Determine the [X, Y] coordinate at the center of the cell enclosing the given text.  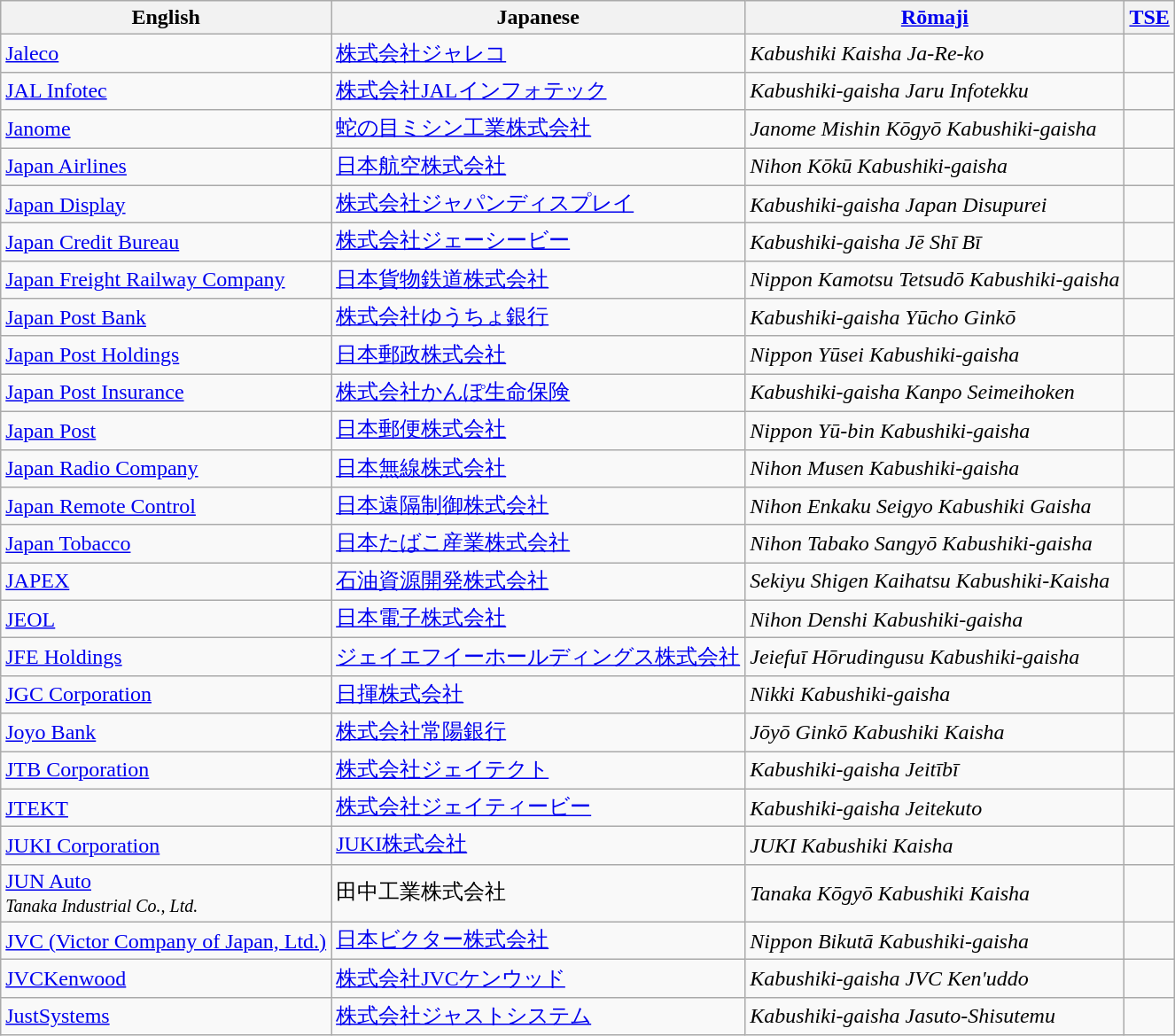
Kabushiki-gaisha Jeitekuto [935, 808]
JustSystems [167, 1016]
Japan Radio Company [167, 468]
株式会社ジェイティービー [539, 808]
日本郵便株式会社 [539, 431]
ジェイエフイーホールディングス株式会社 [539, 658]
Kabushiki-gaisha Japan Disupurei [935, 204]
株式会社かんぽ生命保険 [539, 393]
Joyo Bank [167, 732]
株式会社ジェーシービー [539, 243]
Japan Post Bank [167, 317]
JAPEX [167, 581]
Kabushiki-gaisha Jē Shī Bī [935, 243]
Nihon Kōkū Kabushiki-gaisha [935, 167]
Nippon Yū-bin Kabushiki-gaisha [935, 431]
株式会社ジェイテクト [539, 771]
Kabushiki-gaisha Kanpo Seimeihoken [935, 393]
English [167, 18]
Kabushiki-gaisha JVC Ken'uddo [935, 978]
JAL Infotec [167, 90]
Nippon Yūsei Kabushiki-gaisha [935, 354]
JUKI Kabushiki Kaisha [935, 845]
石油資源開発株式会社 [539, 581]
Kabushiki-gaisha Jaru Infotekku [935, 90]
蛇の目ミシン工業株式会社 [539, 129]
Nikki Kabushiki-gaisha [935, 695]
Japan Post Insurance [167, 393]
Tanaka Kōgyō Kabushiki Kaisha [935, 893]
JUKI株式会社 [539, 845]
Janome Mishin Kōgyō Kabushiki-gaisha [935, 129]
日本遠隔制御株式会社 [539, 507]
株式会社JVCケンウッド [539, 978]
Kabushiki-gaisha Jasuto-Shisutemu [935, 1016]
Japan Post Holdings [167, 354]
Janome [167, 129]
JTB Corporation [167, 771]
株式会社JALインフォテック [539, 90]
日揮株式会社 [539, 695]
株式会社ゆうちょ銀行 [539, 317]
Jeiefuī Hōrudingusu Kabushiki-gaisha [935, 658]
日本貨物鉄道株式会社 [539, 280]
Kabushiki-gaisha Yūcho Ginkō [935, 317]
JUN AutoTanaka Industrial Co., Ltd. [167, 893]
JVC (Victor Company of Japan, Ltd.) [167, 941]
Sekiyu Shigen Kaihatsu Kabushiki-Kaisha [935, 581]
Japan Tobacco [167, 544]
Kabushiki Kaisha Ja-Re-ko [935, 53]
Nihon Denshi Kabushiki-gaisha [935, 619]
田中工業株式会社 [539, 893]
TSE [1149, 18]
Nihon Tabako Sangyō Kabushiki-gaisha [935, 544]
Kabushiki-gaisha Jeitībī [935, 771]
Nihon Musen Kabushiki-gaisha [935, 468]
株式会社ジャレコ [539, 53]
Rōmaji [935, 18]
Japan Post [167, 431]
Japan Display [167, 204]
日本ビクター株式会社 [539, 941]
日本無線株式会社 [539, 468]
Jaleco [167, 53]
日本電子株式会社 [539, 619]
日本航空株式会社 [539, 167]
Nippon Kamotsu Tetsudō Kabushiki-gaisha [935, 280]
日本たばこ産業株式会社 [539, 544]
JEOL [167, 619]
Japan Remote Control [167, 507]
Jōyō Ginkō Kabushiki Kaisha [935, 732]
Japan Credit Bureau [167, 243]
JUKI Corporation [167, 845]
Nihon Enkaku Seigyo Kabushiki Gaisha [935, 507]
JGC Corporation [167, 695]
株式会社ジャパンディスプレイ [539, 204]
JVCKenwood [167, 978]
JFE Holdings [167, 658]
Japan Freight Railway Company [167, 280]
Japanese [539, 18]
JTEKT [167, 808]
Nippon Bikutā Kabushiki-gaisha [935, 941]
日本郵政株式会社 [539, 354]
株式会社常陽銀行 [539, 732]
Japan Airlines [167, 167]
株式会社ジャストシステム [539, 1016]
